Extract the [x, y] coordinate from the center of the cell holding the provided text.  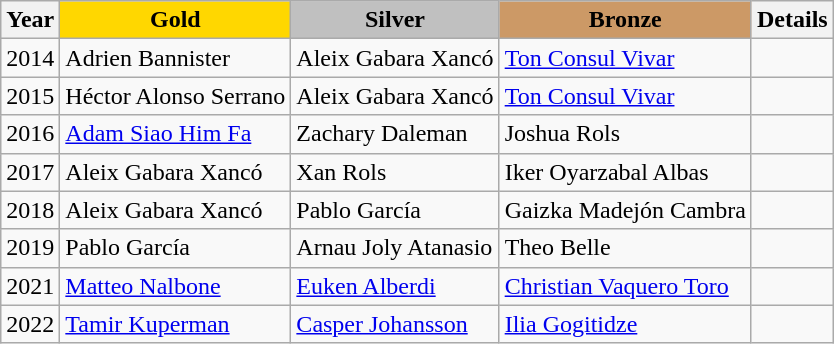
Matteo Nalbone [176, 286]
Euken Alberdi [395, 286]
Gaizka Madejón Cambra [625, 210]
Iker Oyarzabal Albas [625, 172]
Xan Rols [395, 172]
Joshua Rols [625, 134]
Tamir Kuperman [176, 324]
Silver [395, 20]
2021 [30, 286]
Bronze [625, 20]
Year [30, 20]
Adrien Bannister [176, 58]
Héctor Alonso Serrano [176, 96]
Christian Vaquero Toro [625, 286]
Zachary Daleman [395, 134]
2019 [30, 248]
Arnau Joly Atanasio [395, 248]
Theo Belle [625, 248]
Details [792, 20]
2015 [30, 96]
Casper Johansson [395, 324]
Adam Siao Him Fa [176, 134]
Ilia Gogitidze [625, 324]
2022 [30, 324]
2018 [30, 210]
2016 [30, 134]
2014 [30, 58]
Gold [176, 20]
2017 [30, 172]
